Pinpoint the cell where the given text exists, returning its [x, y] midpoint coordinate. 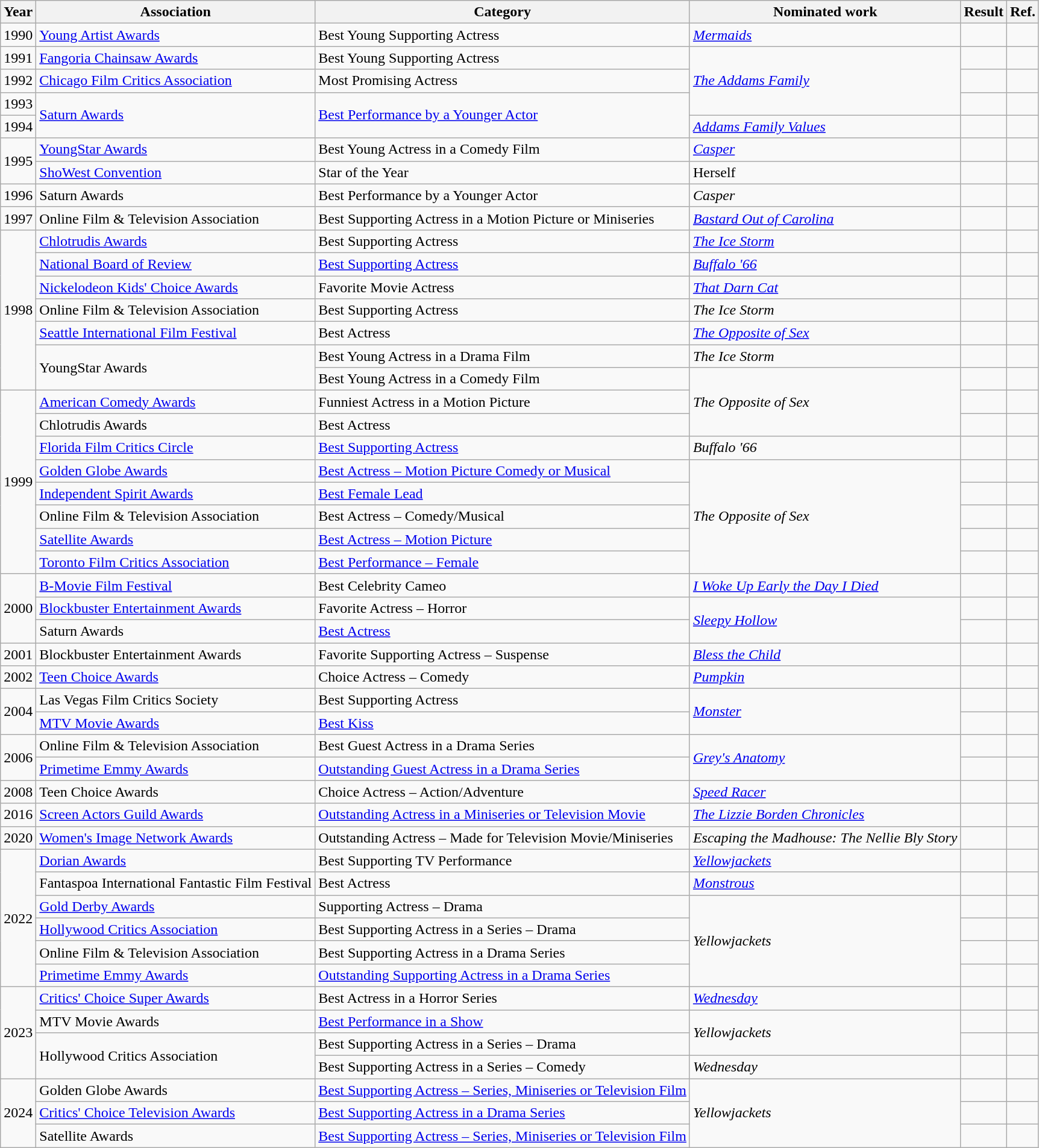
2000 [18, 608]
Mermaids [825, 35]
Supporting Actress – Drama [503, 906]
Favorite Actress – Horror [503, 608]
Monster [825, 712]
Outstanding Supporting Actress in a Drama Series [503, 975]
Result [984, 12]
Best Supporting Actress in a Series – Comedy [503, 1067]
1999 [18, 482]
1995 [18, 161]
Best Young Actress in a Drama Film [503, 356]
1990 [18, 35]
2022 [18, 918]
Choice Actress – Comedy [503, 677]
Seattle International Film Festival [176, 333]
Best Celebrity Cameo [503, 585]
Addams Family Values [825, 127]
Critics' Choice Super Awards [176, 998]
Best Supporting Actress in a Motion Picture or Miniseries [503, 218]
Herself [825, 172]
Bastard Out of Carolina [825, 218]
Best Kiss [503, 723]
Best Actress – Comedy/Musical [503, 516]
Bless the Child [825, 654]
Monstrous [825, 883]
2024 [18, 1113]
Choice Actress – Action/Adventure [503, 792]
B-Movie Film Festival [176, 585]
2020 [18, 838]
Ref. [1022, 12]
2006 [18, 757]
2023 [18, 1032]
The Addams Family [825, 81]
Favorite Supporting Actress – Suspense [503, 654]
I Woke Up Early the Day I Died [825, 585]
Dorian Awards [176, 861]
Funniest Actress in a Motion Picture [503, 402]
Women's Image Network Awards [176, 838]
2002 [18, 677]
Category [503, 12]
2008 [18, 792]
Association [176, 12]
1996 [18, 195]
Las Vegas Film Critics Society [176, 700]
1997 [18, 218]
Pumpkin [825, 677]
Chicago Film Critics Association [176, 81]
Critics' Choice Television Awards [176, 1113]
1991 [18, 58]
1998 [18, 310]
Best Female Lead [503, 494]
2001 [18, 654]
Best Guest Actress in a Drama Series [503, 746]
Best Actress in a Horror Series [503, 998]
Escaping the Madhouse: The Nellie Bly Story [825, 838]
1992 [18, 81]
2016 [18, 815]
American Comedy Awards [176, 402]
Best Actress – Motion Picture [503, 539]
Fangoria Chainsaw Awards [176, 58]
Star of the Year [503, 172]
Best Actress – Motion Picture Comedy or Musical [503, 471]
Sleepy Hollow [825, 619]
Speed Racer [825, 792]
1994 [18, 127]
The Lizzie Borden Chronicles [825, 815]
2004 [18, 712]
Outstanding Guest Actress in a Drama Series [503, 769]
Best Performance – Female [503, 562]
Favorite Movie Actress [503, 287]
Best Performance in a Show [503, 1021]
Florida Film Critics Circle [176, 448]
Fantaspoa International Fantastic Film Festival [176, 883]
Toronto Film Critics Association [176, 562]
Most Promising Actress [503, 81]
Nickelodeon Kids' Choice Awards [176, 287]
Year [18, 12]
National Board of Review [176, 264]
Screen Actors Guild Awards [176, 815]
Young Artist Awards [176, 35]
Outstanding Actress – Made for Television Movie/Miniseries [503, 838]
Best Supporting TV Performance [503, 861]
ShoWest Convention [176, 172]
Nominated work [825, 12]
Gold Derby Awards [176, 906]
Independent Spirit Awards [176, 494]
Grey's Anatomy [825, 757]
Outstanding Actress in a Miniseries or Television Movie [503, 815]
1993 [18, 104]
That Darn Cat [825, 287]
